Identify which cell holds the provided text, then report its (x, y) central coordinate. 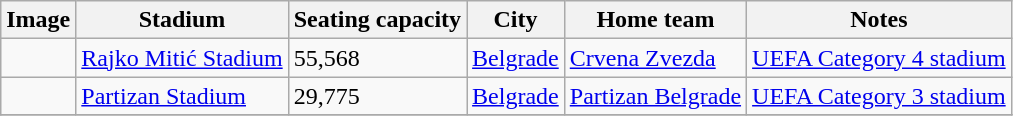
Seating capacity (377, 20)
UEFA Category 4 stadium (880, 58)
Rajko Mitić Stadium (182, 58)
City (516, 20)
Image (38, 20)
UEFA Category 3 stadium (880, 96)
Partizan Stadium (182, 96)
Notes (880, 20)
29,775 (377, 96)
Partizan Belgrade (655, 96)
Stadium (182, 20)
55,568 (377, 58)
Crvena Zvezda (655, 58)
Home team (655, 20)
